Find where the given text appears and provide that cell's center as (x, y) coordinate. 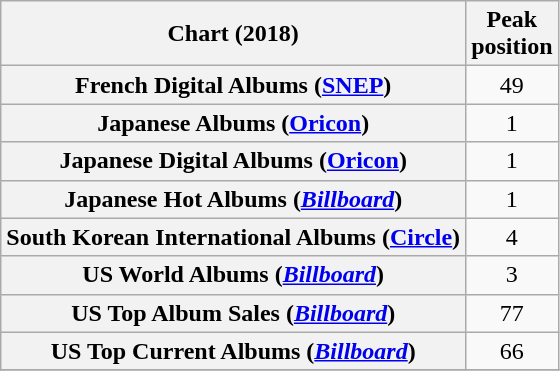
Peakposition (512, 34)
US Top Album Sales (Billboard) (234, 313)
French Digital Albums (SNEP) (234, 85)
Chart (2018) (234, 34)
3 (512, 275)
Japanese Digital Albums (Oricon) (234, 161)
49 (512, 85)
66 (512, 351)
South Korean International Albums (Circle) (234, 237)
77 (512, 313)
Japanese Albums (Oricon) (234, 123)
US World Albums (Billboard) (234, 275)
US Top Current Albums (Billboard) (234, 351)
4 (512, 237)
Japanese Hot Albums (Billboard) (234, 199)
